Output the (X, Y) coordinate of the center of the cell containing the given text.  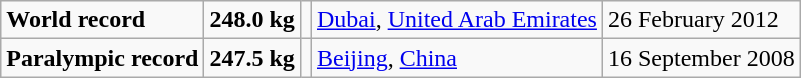
Beijing, China (456, 58)
247.5 kg (252, 58)
248.0 kg (252, 20)
16 September 2008 (701, 58)
World record (102, 20)
Dubai, United Arab Emirates (456, 20)
Paralympic record (102, 58)
26 February 2012 (701, 20)
